Find where the given text appears and provide that cell's center as (x, y) coordinate. 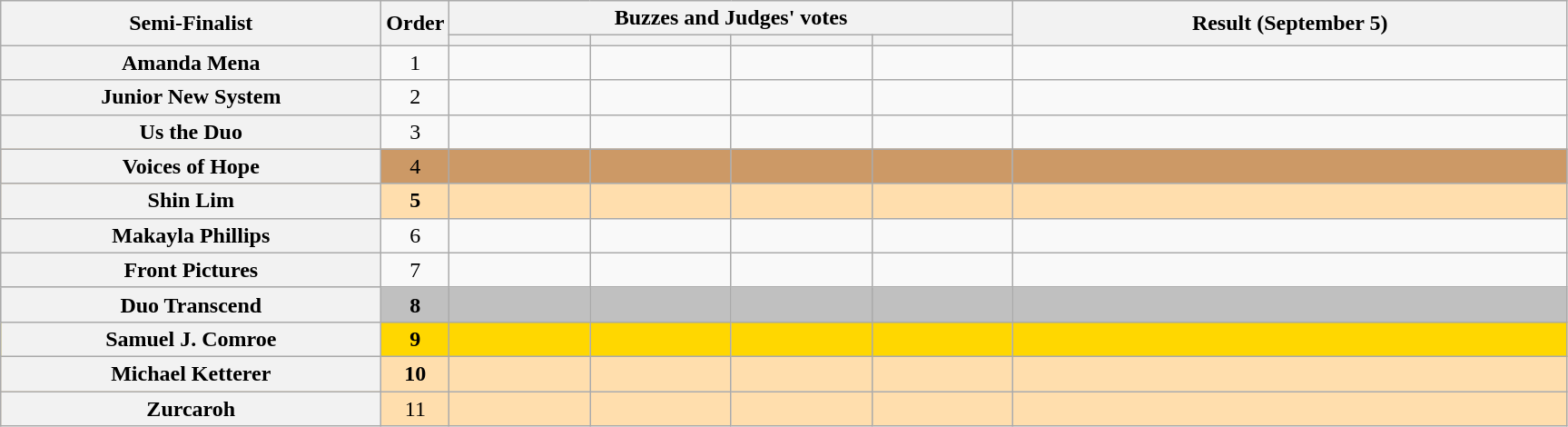
7 (416, 270)
1 (416, 63)
Michael Ketterer (191, 373)
Buzzes and Judges' votes (731, 18)
3 (416, 132)
Result (September 5) (1289, 24)
Junior New System (191, 97)
4 (416, 166)
Voices of Hope (191, 166)
Shin Lim (191, 201)
Duo Transcend (191, 304)
9 (416, 339)
2 (416, 97)
Semi-Finalist (191, 24)
Us the Duo (191, 132)
6 (416, 235)
8 (416, 304)
Order (416, 24)
Front Pictures (191, 270)
Amanda Mena (191, 63)
Zurcaroh (191, 408)
11 (416, 408)
10 (416, 373)
Makayla Phillips (191, 235)
Samuel J. Comroe (191, 339)
5 (416, 201)
